For the text-containing cell, return its midpoint in (x, y) coordinate format. 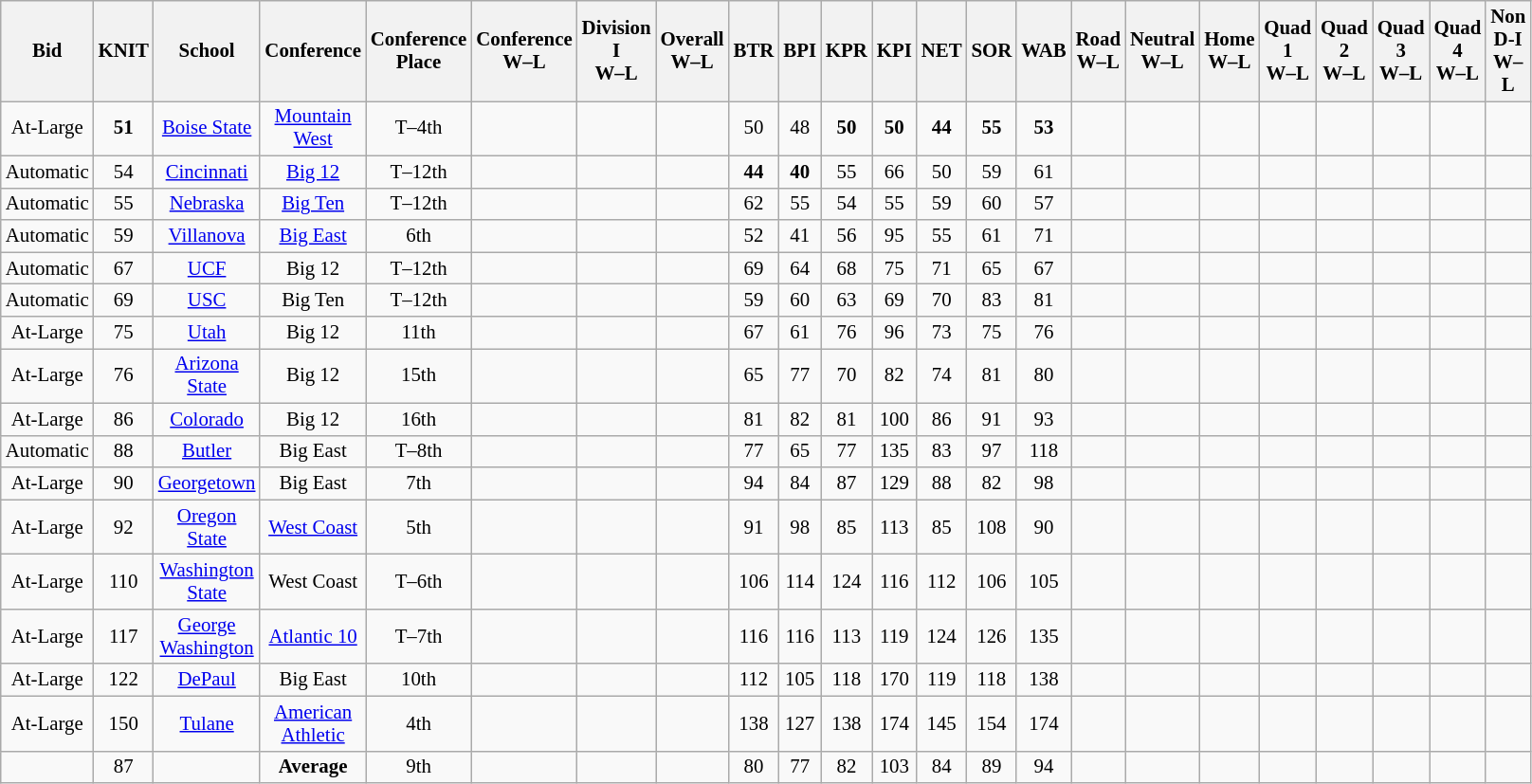
93 (1043, 419)
UCF (207, 268)
School (207, 51)
11th (419, 333)
Utah (207, 333)
6th (419, 236)
WAB (1043, 51)
OverallW–L (692, 51)
DePaul (207, 680)
BPI (800, 51)
Bid (47, 51)
150 (123, 723)
15th (419, 375)
George Washington (207, 636)
Arizona State (207, 375)
110 (123, 582)
4th (419, 723)
Villanova (207, 236)
53 (1043, 128)
52 (755, 236)
89 (992, 767)
7th (419, 483)
Quad2W–L (1344, 51)
Atlantic 10 (313, 636)
66 (895, 172)
T–7th (419, 636)
16th (419, 419)
95 (895, 236)
41 (800, 236)
170 (895, 680)
Tulane (207, 723)
SOR (992, 51)
NeutralW–L (1162, 51)
64 (800, 268)
68 (847, 268)
40 (800, 172)
American Athletic (313, 723)
Butler (207, 451)
73 (942, 333)
Colorado (207, 419)
56 (847, 236)
NonD-IW–L (1507, 51)
129 (895, 483)
Conference (313, 51)
ConferencePlace (419, 51)
USC (207, 301)
Mountain West (313, 128)
T–6th (419, 582)
127 (800, 723)
100 (895, 419)
NET (942, 51)
Nebraska (207, 204)
10th (419, 680)
BTR (755, 51)
Boise State (207, 128)
48 (800, 128)
Oregon State (207, 527)
117 (123, 636)
HomeW–L (1229, 51)
51 (123, 128)
63 (847, 301)
103 (895, 767)
145 (942, 723)
RoadW–L (1098, 51)
96 (895, 333)
Quad1W–L (1287, 51)
154 (992, 723)
Washington State (207, 582)
Georgetown (207, 483)
92 (123, 527)
KPI (895, 51)
Quad3W–L (1401, 51)
T–8th (419, 451)
Average (313, 767)
108 (992, 527)
ConferenceW–L (523, 51)
122 (123, 680)
57 (1043, 204)
5th (419, 527)
T–4th (419, 128)
Cincinnati (207, 172)
Quad4W–L (1458, 51)
KPR (847, 51)
62 (755, 204)
97 (992, 451)
DivisionIW–L (616, 51)
126 (992, 636)
114 (800, 582)
74 (942, 375)
9th (419, 767)
KNIT (123, 51)
